Find where the given text appears and provide that cell's center as (X, Y) coordinate. 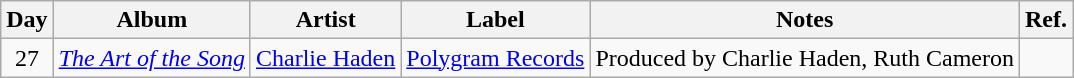
27 (27, 58)
Charlie Haden (325, 58)
Polygram Records (496, 58)
The Art of the Song (152, 58)
Artist (325, 20)
Produced by Charlie Haden, Ruth Cameron (805, 58)
Ref. (1046, 20)
Day (27, 20)
Notes (805, 20)
Label (496, 20)
Album (152, 20)
